Provide the [X, Y] coordinate of the cell's center where the given text is located.  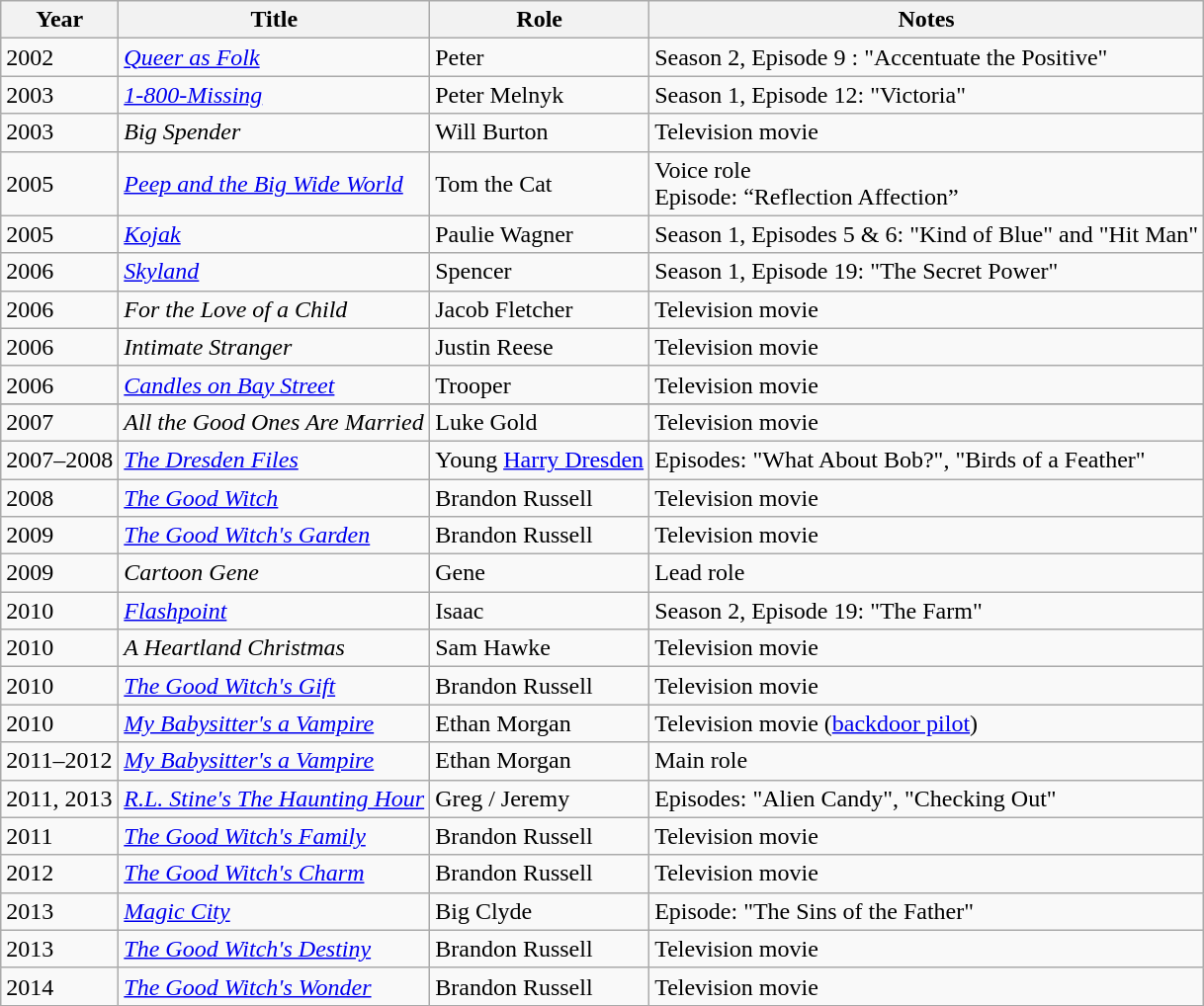
Title [275, 20]
Television movie (backdoor pilot) [927, 723]
2008 [59, 497]
Peter Melnyk [540, 95]
Role [540, 20]
Main role [927, 761]
Isaac [540, 611]
The Good Witch's Destiny [275, 949]
Notes [927, 20]
The Good Witch's Wonder [275, 986]
The Good Witch's Charm [275, 874]
Episodes: "Alien Candy", "Checking Out" [927, 798]
All the Good Ones Are Married [275, 422]
For the Love of a Child [275, 309]
2011–2012 [59, 761]
The Dresden Files [275, 460]
A Heartland Christmas [275, 648]
The Good Witch's Gift [275, 686]
Candles on Bay Street [275, 384]
2011 [59, 836]
Big Clyde [540, 911]
Gene [540, 573]
Young Harry Dresden [540, 460]
2002 [59, 57]
Jacob Fletcher [540, 309]
Paulie Wagner [540, 234]
2007 [59, 422]
Year [59, 20]
Will Burton [540, 132]
2007–2008 [59, 460]
Luke Gold [540, 422]
1-800-Missing [275, 95]
Peep and the Big Wide World [275, 184]
Skyland [275, 272]
2011, 2013 [59, 798]
2014 [59, 986]
Flashpoint [275, 611]
Magic City [275, 911]
Season 2, Episode 9 : "Accentuate the Positive" [927, 57]
The Good Witch [275, 497]
Big Spender [275, 132]
Season 1, Episode 12: "Victoria" [927, 95]
Season 1, Episode 19: "The Secret Power" [927, 272]
Trooper [540, 384]
Season 2, Episode 19: "The Farm" [927, 611]
2012 [59, 874]
Justin Reese [540, 347]
Kojak [275, 234]
Tom the Cat [540, 184]
Voice role Episode: “Reflection Affection” [927, 184]
Intimate Stranger [275, 347]
R.L. Stine's The Haunting Hour [275, 798]
Episodes: "What About Bob?", "Birds of a Feather" [927, 460]
Sam Hawke [540, 648]
Episode: "The Sins of the Father" [927, 911]
Peter [540, 57]
The Good Witch's Family [275, 836]
Greg / Jeremy [540, 798]
Queer as Folk [275, 57]
Lead role [927, 573]
The Good Witch's Garden [275, 536]
Spencer [540, 272]
Season 1, Episodes 5 & 6: "Kind of Blue" and "Hit Man" [927, 234]
Cartoon Gene [275, 573]
